Extract the (X, Y) coordinate from the center of the cell holding the provided text.  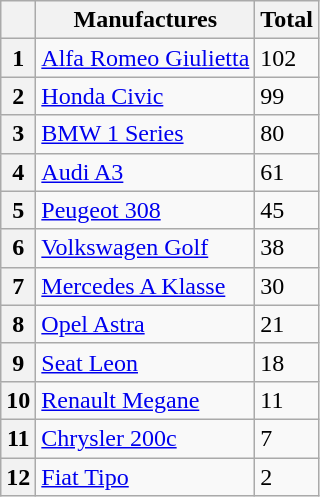
5 (18, 210)
Chrysler 200c (146, 438)
61 (287, 172)
1 (18, 58)
38 (287, 248)
45 (287, 210)
Manufactures (146, 20)
80 (287, 134)
10 (18, 400)
Fiat Tipo (146, 477)
Volkswagen Golf (146, 248)
6 (18, 248)
99 (287, 96)
Peugeot 308 (146, 210)
102 (287, 58)
8 (18, 324)
9 (18, 362)
Mercedes A Klasse (146, 286)
Honda Civic (146, 96)
30 (287, 286)
21 (287, 324)
Renault Megane (146, 400)
12 (18, 477)
4 (18, 172)
Audi A3 (146, 172)
Seat Leon (146, 362)
BMW 1 Series (146, 134)
18 (287, 362)
Total (287, 20)
3 (18, 134)
Alfa Romeo Giulietta (146, 58)
Opel Astra (146, 324)
